Search for the cell housing the specified text and yield its [x, y] center coordinate. 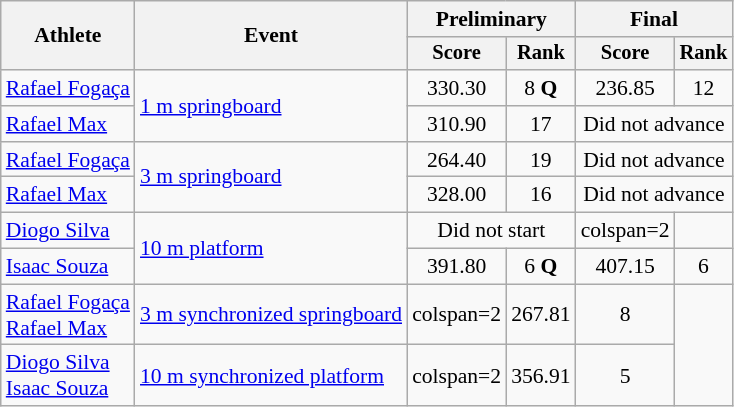
Rafael FogaçaRafael Max [68, 314]
Event [271, 36]
6 Q [540, 267]
391.80 [456, 267]
6 [704, 267]
8 Q [540, 88]
19 [540, 160]
1 m springboard [271, 106]
8 [626, 314]
10 m synchronized platform [271, 376]
310.90 [456, 124]
5 [626, 376]
236.85 [626, 88]
16 [540, 195]
Athlete [68, 36]
Preliminary [492, 19]
330.30 [456, 88]
Did not start [492, 231]
356.91 [540, 376]
12 [704, 88]
3 m springboard [271, 178]
328.00 [456, 195]
Isaac Souza [68, 267]
267.81 [540, 314]
Diogo Silva [68, 231]
17 [540, 124]
Final [654, 19]
Diogo SilvaIsaac Souza [68, 376]
264.40 [456, 160]
10 m platform [271, 248]
407.15 [626, 267]
3 m synchronized springboard [271, 314]
